Extract the [X, Y] coordinate from the center of the cell holding the provided text.  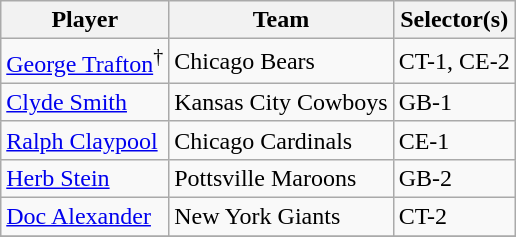
Doc Alexander [85, 217]
Chicago Cardinals [281, 140]
CT-2 [454, 217]
New York Giants [281, 217]
Chicago Bears [281, 62]
Player [85, 20]
Pottsville Maroons [281, 178]
George Trafton† [85, 62]
CE-1 [454, 140]
Selector(s) [454, 20]
GB-1 [454, 102]
Kansas City Cowboys [281, 102]
Ralph Claypool [85, 140]
Clyde Smith [85, 102]
Team [281, 20]
Herb Stein [85, 178]
GB-2 [454, 178]
CT-1, CE-2 [454, 62]
